Find where the given text appears and provide that cell's center as (X, Y) coordinate. 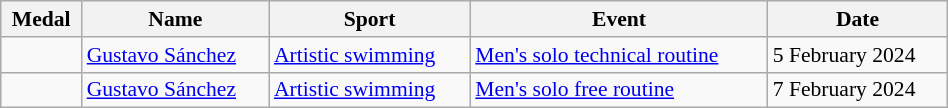
Event (618, 19)
5 February 2024 (858, 55)
Men's solo free routine (618, 90)
Date (858, 19)
7 February 2024 (858, 90)
Medal (42, 19)
Name (176, 19)
Men's solo technical routine (618, 55)
Sport (370, 19)
